Return the (X, Y) coordinate for the center point of the cell that contains the specified text.  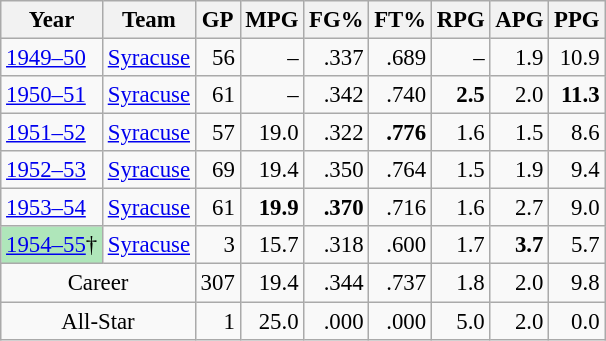
1954–55† (52, 245)
5.7 (577, 245)
APG (520, 20)
.350 (336, 170)
.689 (400, 58)
69 (218, 170)
.342 (336, 95)
1949–50 (52, 58)
GP (218, 20)
PPG (577, 20)
All-Star (98, 321)
FG% (336, 20)
.344 (336, 283)
57 (218, 133)
1.7 (460, 245)
1 (218, 321)
11.3 (577, 95)
0.0 (577, 321)
Career (98, 283)
.322 (336, 133)
9.0 (577, 208)
MPG (272, 20)
.600 (400, 245)
Year (52, 20)
.318 (336, 245)
1.8 (460, 283)
307 (218, 283)
.737 (400, 283)
25.0 (272, 321)
RPG (460, 20)
.370 (336, 208)
.764 (400, 170)
Team (148, 20)
9.8 (577, 283)
1951–52 (52, 133)
8.6 (577, 133)
3 (218, 245)
3.7 (520, 245)
.716 (400, 208)
1952–53 (52, 170)
9.4 (577, 170)
19.0 (272, 133)
1950–51 (52, 95)
.337 (336, 58)
15.7 (272, 245)
5.0 (460, 321)
FT% (400, 20)
10.9 (577, 58)
2.7 (520, 208)
.776 (400, 133)
.740 (400, 95)
2.5 (460, 95)
19.9 (272, 208)
56 (218, 58)
1953–54 (52, 208)
